Search for the cell housing the specified text and yield its (x, y) center coordinate. 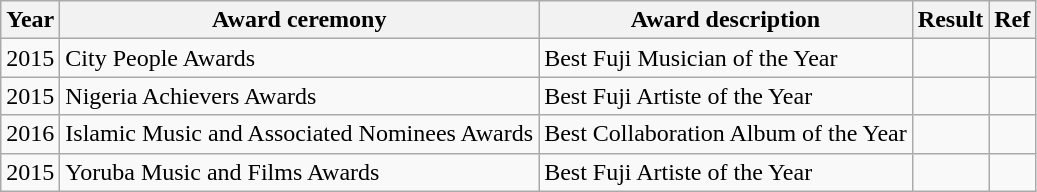
Ref (1012, 20)
Best Collaboration Album of the Year (726, 134)
Result (950, 20)
Year (30, 20)
Nigeria Achievers Awards (300, 96)
Yoruba Music and Films Awards (300, 172)
2016 (30, 134)
City People Awards (300, 58)
Best Fuji Musician of the Year (726, 58)
Award ceremony (300, 20)
Award description (726, 20)
Islamic Music and Associated Nominees Awards (300, 134)
